Locate the cell with the specified text and output its (x, y) center coordinate. 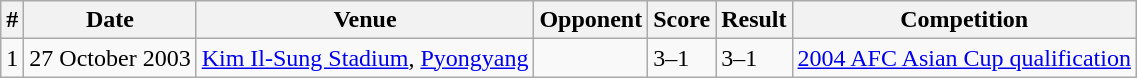
27 October 2003 (110, 58)
Score (682, 20)
Venue (365, 20)
# (12, 20)
Date (110, 20)
1 (12, 58)
Kim Il-Sung Stadium, Pyongyang (365, 58)
Opponent (591, 20)
2004 AFC Asian Cup qualification (964, 58)
Result (754, 20)
Competition (964, 20)
